Capture the cell that displays the provided text and extract its [X, Y] central coordinate. 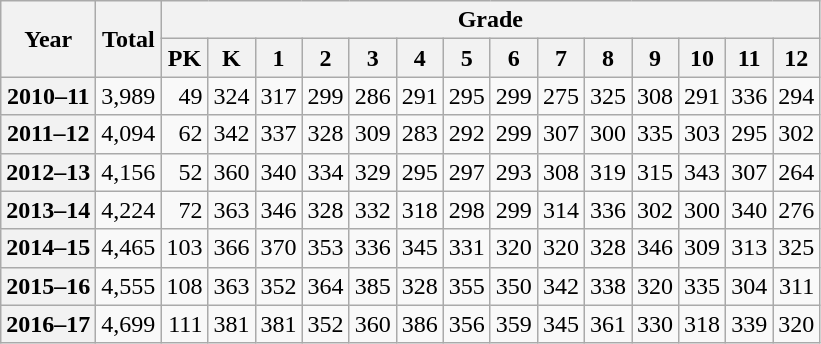
364 [326, 286]
7 [560, 58]
62 [184, 134]
Year [48, 39]
8 [608, 58]
359 [514, 324]
315 [656, 172]
311 [796, 286]
324 [232, 96]
292 [466, 134]
3 [372, 58]
108 [184, 286]
276 [796, 210]
103 [184, 248]
319 [608, 172]
264 [796, 172]
370 [278, 248]
332 [372, 210]
331 [466, 248]
52 [184, 172]
4,156 [128, 172]
1 [278, 58]
313 [750, 248]
5 [466, 58]
286 [372, 96]
298 [466, 210]
12 [796, 58]
K [232, 58]
386 [420, 324]
385 [372, 286]
275 [560, 96]
10 [702, 58]
4,465 [128, 248]
2016–17 [48, 324]
2011–12 [48, 134]
3,989 [128, 96]
4,699 [128, 324]
4 [420, 58]
2014–15 [48, 248]
304 [750, 286]
PK [184, 58]
330 [656, 324]
297 [466, 172]
Grade [490, 20]
317 [278, 96]
293 [514, 172]
2013–14 [48, 210]
283 [420, 134]
303 [702, 134]
355 [466, 286]
329 [372, 172]
353 [326, 248]
72 [184, 210]
11 [750, 58]
Total [128, 39]
111 [184, 324]
9 [656, 58]
361 [608, 324]
339 [750, 324]
4,224 [128, 210]
366 [232, 248]
337 [278, 134]
2010–11 [48, 96]
343 [702, 172]
49 [184, 96]
2 [326, 58]
4,094 [128, 134]
350 [514, 286]
2015–16 [48, 286]
294 [796, 96]
2012–13 [48, 172]
4,555 [128, 286]
6 [514, 58]
356 [466, 324]
338 [608, 286]
314 [560, 210]
334 [326, 172]
